Capture the cell that displays the provided text and extract its (x, y) central coordinate. 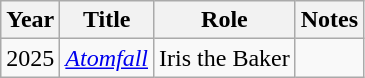
Role (225, 20)
Year (30, 20)
2025 (30, 58)
Iris the Baker (225, 58)
Title (107, 20)
Atomfall (107, 58)
Notes (329, 20)
